Pinpoint the cell where the given text exists, returning its [x, y] midpoint coordinate. 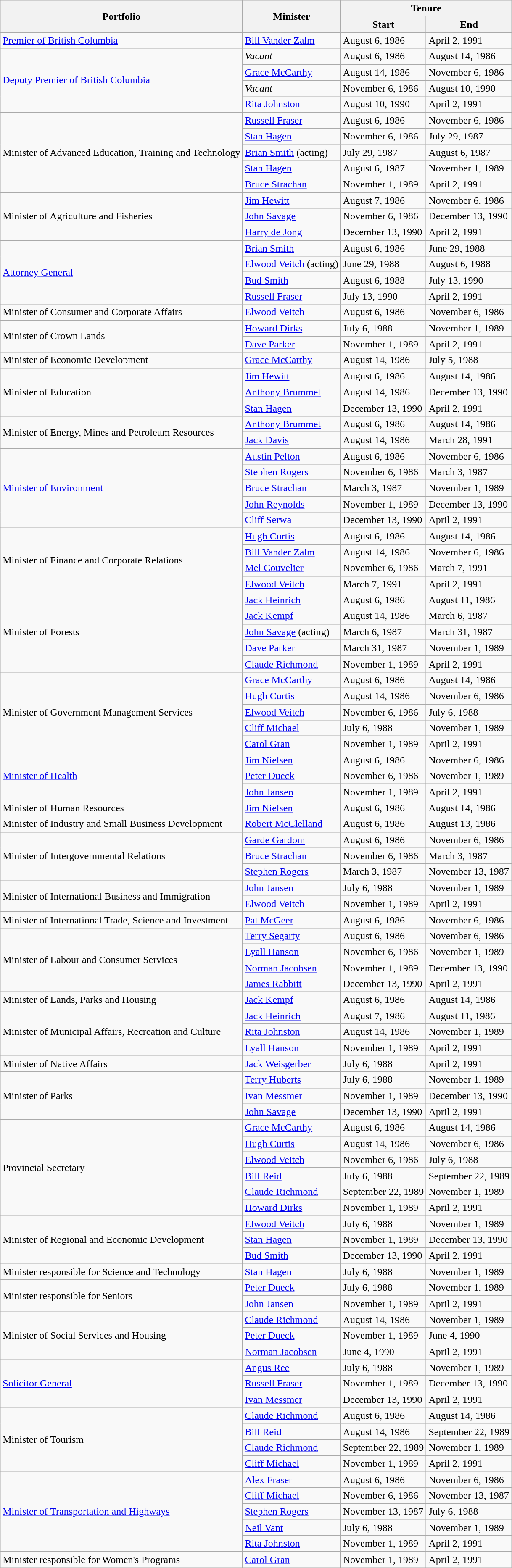
Tenure [426, 8]
Start [383, 24]
Angus Ree [292, 1368]
Brian Smith [292, 248]
Elwood Veitch (acting) [292, 264]
Minister of Lands, Parks and Housing [121, 1000]
Minister of Education [121, 392]
Minister of Transportation and Highways [121, 1511]
Minister of Intergovernmental Relations [121, 856]
Robert McClelland [292, 824]
Minister of International Trade, Science and Investment [121, 920]
Attorney General [121, 272]
Minister of Energy, Mines and Petroleum Resources [121, 432]
Minister of Municipal Affairs, Recreation and Culture [121, 1032]
James Rabbitt [292, 984]
Portfolio [121, 16]
Neil Vant [292, 1528]
Minister of Consumer and Corporate Affairs [121, 312]
Deputy Premier of British Columbia [121, 80]
March 28, 1991 [469, 440]
Minister of Human Resources [121, 808]
Minister [292, 16]
Cliff Serwa [292, 520]
Minister of Finance and Corporate Relations [121, 560]
July 5, 1988 [469, 360]
Minister of Parks [121, 1096]
Provincial Secretary [121, 1168]
Mel Couvelier [292, 568]
Minister of Advanced Education, Training and Technology [121, 152]
Minister of Industry and Small Business Development [121, 824]
Minister responsible for Seniors [121, 1296]
Minister of Social Services and Housing [121, 1336]
Austin Pelton [292, 456]
Garde Gardom [292, 840]
Jack Weisgerber [292, 1064]
John Reynolds [292, 504]
Minister of Economic Development [121, 360]
Jack Davis [292, 440]
End [469, 24]
Alex Fraser [292, 1479]
Minister of Environment [121, 488]
August 13, 1986 [469, 824]
Harry de Jong [292, 232]
John Savage (acting) [292, 632]
Terry Segarty [292, 936]
Minister of Health [121, 776]
Minister of Crown Lands [121, 336]
Minister of International Business and Immigration [121, 896]
Pat McGeer [292, 920]
Premier of British Columbia [121, 40]
Minister of Regional and Economic Development [121, 1240]
Terry Huberts [292, 1080]
Minister responsible for Science and Technology [121, 1272]
Minister of Government Management Services [121, 712]
Minister of Labour and Consumer Services [121, 960]
Minister of Forests [121, 632]
Brian Smith (acting) [292, 152]
Minister of Native Affairs [121, 1064]
Minister of Agriculture and Fisheries [121, 216]
Minister responsible for Women's Programs [121, 1560]
Minister of Tourism [121, 1439]
Solicitor General [121, 1384]
